From the cell containing the given text, extract its center point as (X, Y) coordinate. 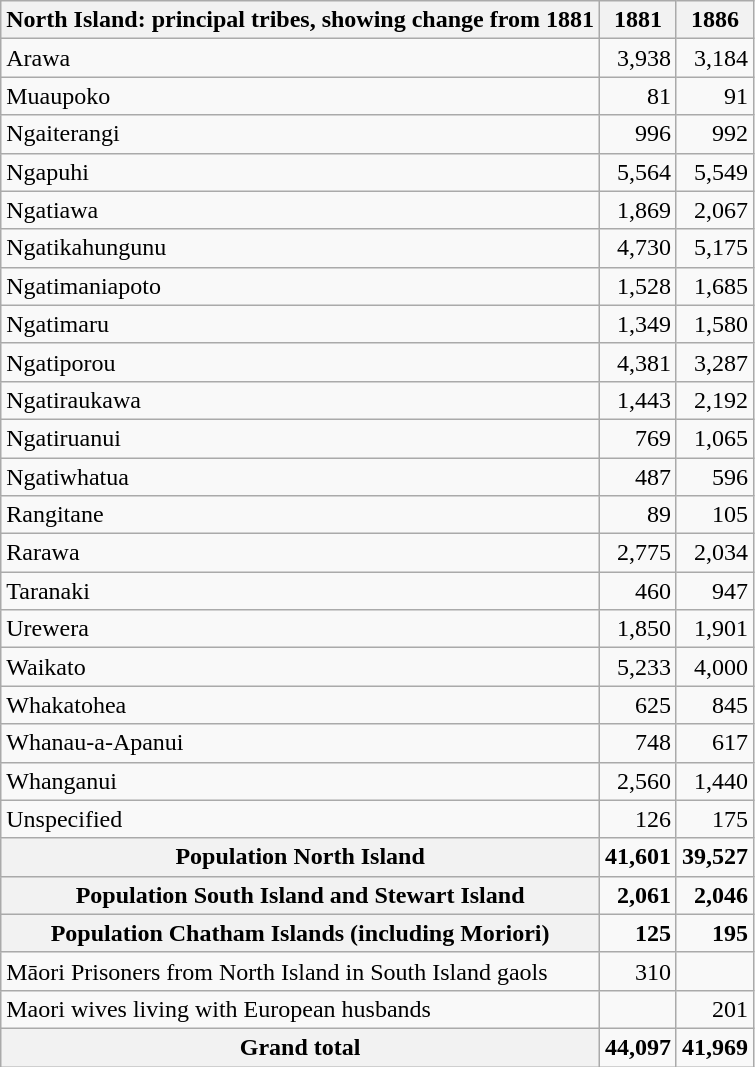
39,527 (714, 857)
81 (638, 96)
Ngapuhi (300, 172)
Ngatiporou (300, 362)
Unspecified (300, 819)
2,775 (638, 553)
Ngatiruanui (300, 438)
310 (638, 971)
2,034 (714, 553)
1,440 (714, 781)
Maori wives living with European husbands (300, 1009)
Ngatiwhatua (300, 477)
44,097 (638, 1047)
996 (638, 134)
Grand total (300, 1047)
487 (638, 477)
175 (714, 819)
Ngaiterangi (300, 134)
748 (638, 743)
4,381 (638, 362)
125 (638, 933)
Urewera (300, 629)
Rarawa (300, 553)
3,184 (714, 58)
992 (714, 134)
1,065 (714, 438)
5,564 (638, 172)
Ngatiawa (300, 210)
5,175 (714, 248)
2,061 (638, 895)
2,560 (638, 781)
195 (714, 933)
Waikato (300, 667)
41,601 (638, 857)
617 (714, 743)
625 (638, 705)
1,901 (714, 629)
1,349 (638, 324)
769 (638, 438)
5,233 (638, 667)
1,528 (638, 286)
Arawa (300, 58)
Muaupoko (300, 96)
3,938 (638, 58)
947 (714, 591)
Whanganui (300, 781)
596 (714, 477)
2,192 (714, 400)
2,046 (714, 895)
1,685 (714, 286)
North Island: principal tribes, showing change from 1881 (300, 20)
Population South Island and Stewart Island (300, 895)
1,869 (638, 210)
1,850 (638, 629)
Ngatimaru (300, 324)
Māori Prisoners from North Island in South Island gaols (300, 971)
Ngatikahungunu (300, 248)
3,287 (714, 362)
2,067 (714, 210)
105 (714, 515)
1,580 (714, 324)
Ngatiraukawa (300, 400)
4,730 (638, 248)
4,000 (714, 667)
Taranaki (300, 591)
89 (638, 515)
Population North Island (300, 857)
91 (714, 96)
Whakatohea (300, 705)
1886 (714, 20)
1881 (638, 20)
1,443 (638, 400)
5,549 (714, 172)
201 (714, 1009)
41,969 (714, 1047)
845 (714, 705)
Ngatimaniapoto (300, 286)
Whanau-a-Apanui (300, 743)
Rangitane (300, 515)
126 (638, 819)
460 (638, 591)
Population Chatham Islands (including Moriori) (300, 933)
